Return [x, y] of the center of cell containing provided text 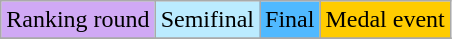
Final [290, 20]
Ranking round [78, 20]
Semifinal [207, 20]
Medal event [385, 20]
